Find where the given text appears and provide that cell's center as [X, Y] coordinate. 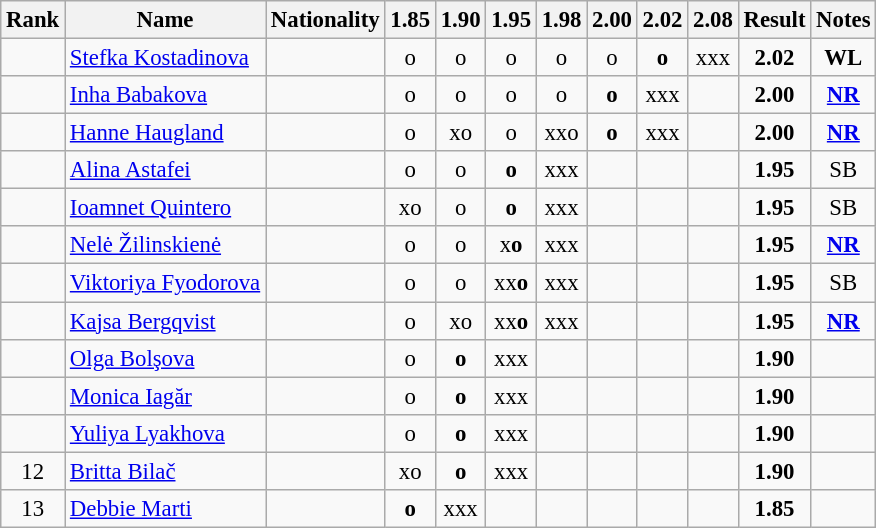
Nelė Žilinskienė [166, 245]
Result [774, 20]
WL [844, 58]
Olga Bolşova [166, 358]
Yuliya Lyakhova [166, 433]
Britta Bilač [166, 471]
1.98 [561, 20]
Hanne Haugland [166, 133]
2.08 [713, 20]
Viktoriya Fyodorova [166, 283]
Name [166, 20]
Notes [844, 20]
12 [33, 471]
13 [33, 509]
Inha Babakova [166, 95]
Nationality [326, 20]
Debbie Marti [166, 509]
Monica Iagăr [166, 396]
Stefka Kostadinova [166, 58]
Rank [33, 20]
Kajsa Bergqvist [166, 321]
Ioamnet Quintero [166, 208]
Alina Astafei [166, 170]
